For the text-containing cell, return its midpoint in [X, Y] coordinate format. 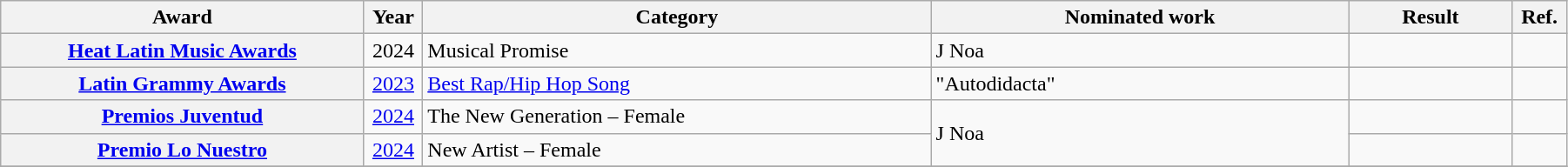
Award [183, 17]
The New Generation – Female [677, 117]
Nominated work [1140, 17]
Premios Juventud [183, 117]
Best Rap/Hip Hop Song [677, 83]
2023 [393, 83]
Year [393, 17]
Latin Grammy Awards [183, 83]
Heat Latin Music Awards [183, 50]
New Artist – Female [677, 150]
Musical Promise [677, 50]
"Autodidacta" [1140, 83]
Category [677, 17]
Premio Lo Nuestro [183, 150]
Result [1431, 17]
Ref. [1540, 17]
